Extract the [x, y] coordinate from the center of the cell holding the provided text.  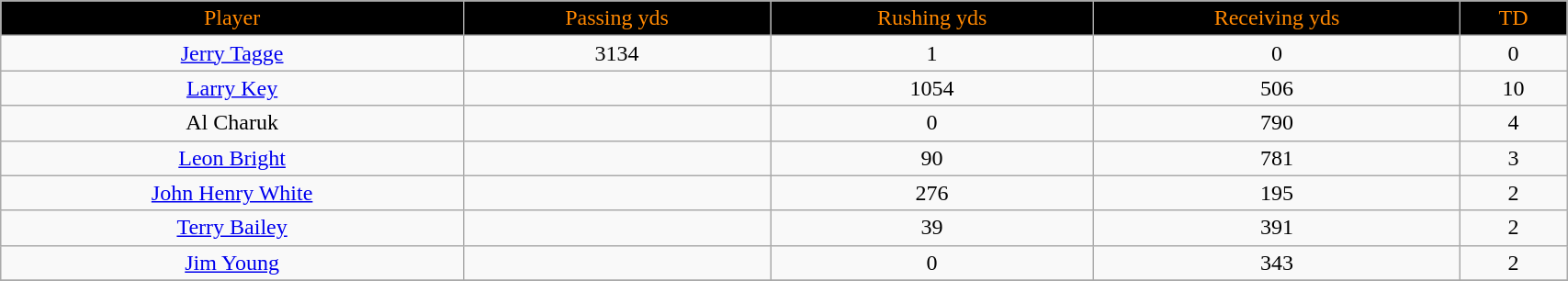
790 [1277, 123]
391 [1277, 228]
Terry Bailey [232, 228]
Player [232, 18]
Rushing yds [932, 18]
Jim Young [232, 263]
Passing yds [616, 18]
Jerry Tagge [232, 53]
506 [1277, 88]
Al Charuk [232, 123]
Larry Key [232, 88]
276 [932, 193]
781 [1277, 158]
Receiving yds [1277, 18]
1054 [932, 88]
4 [1513, 123]
195 [1277, 193]
1 [932, 53]
343 [1277, 263]
10 [1513, 88]
90 [932, 158]
TD [1513, 18]
3 [1513, 158]
Leon Bright [232, 158]
John Henry White [232, 193]
39 [932, 228]
3134 [616, 53]
